Return [x, y] of the center of cell containing provided text 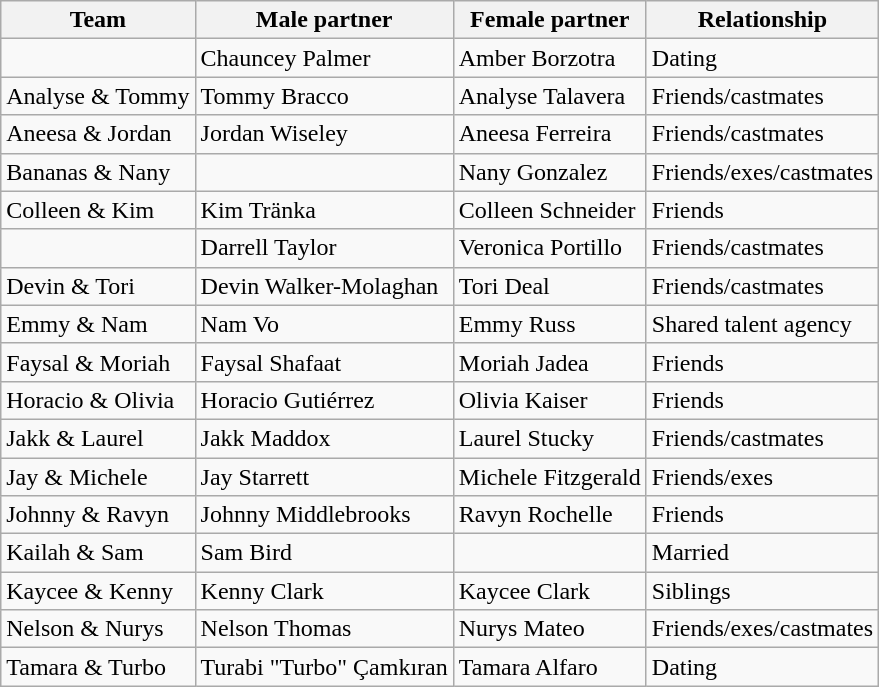
Horacio Gutiérrez [324, 400]
Female partner [550, 20]
Amber Borzotra [550, 58]
Johnny Middlebrooks [324, 515]
Aneesa Ferreira [550, 134]
Chauncey Palmer [324, 58]
Kaycee & Kenny [98, 591]
Kenny Clark [324, 591]
Jordan Wiseley [324, 134]
Laurel Stucky [550, 438]
Relationship [762, 20]
Ravyn Rochelle [550, 515]
Tamara Alfaro [550, 667]
Horacio & Olivia [98, 400]
Jakk & Laurel [98, 438]
Friends/exes [762, 477]
Emmy Russ [550, 324]
Jay & Michele [98, 477]
Jay Starrett [324, 477]
Devin & Tori [98, 286]
Veronica Portillo [550, 248]
Kaycee Clark [550, 591]
Olivia Kaiser [550, 400]
Nurys Mateo [550, 629]
Kailah & Sam [98, 553]
Nelson & Nurys [98, 629]
Analyse Talavera [550, 96]
Darrell Taylor [324, 248]
Tommy Bracco [324, 96]
Sam Bird [324, 553]
Nelson Thomas [324, 629]
Aneesa & Jordan [98, 134]
Tori Deal [550, 286]
Nam Vo [324, 324]
Turabi "Turbo" Çamkıran [324, 667]
Bananas & Nany [98, 172]
Shared talent agency [762, 324]
Tamara & Turbo [98, 667]
Siblings [762, 591]
Faysal Shafaat [324, 362]
Colleen Schneider [550, 210]
Jakk Maddox [324, 438]
Devin Walker-Molaghan [324, 286]
Analyse & Tommy [98, 96]
Emmy & Nam [98, 324]
Colleen & Kim [98, 210]
Kim Tränka [324, 210]
Married [762, 553]
Michele Fitzgerald [550, 477]
Team [98, 20]
Faysal & Moriah [98, 362]
Nany Gonzalez [550, 172]
Moriah Jadea [550, 362]
Johnny & Ravyn [98, 515]
Male partner [324, 20]
